Provide the (X, Y) coordinate of the cell's center where the given text is located.  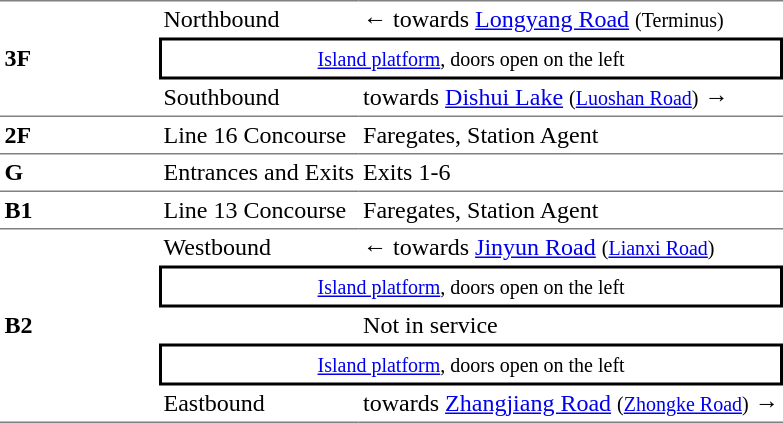
B1 (80, 211)
3F (80, 58)
Northbound (259, 19)
Line 13 Concourse (259, 211)
2F (80, 136)
G (80, 173)
Line 16 Concourse (259, 136)
Westbound (259, 248)
Entrances and Exits (259, 173)
Southbound (259, 99)
